Identify which cell holds the provided text, then report its (X, Y) central coordinate. 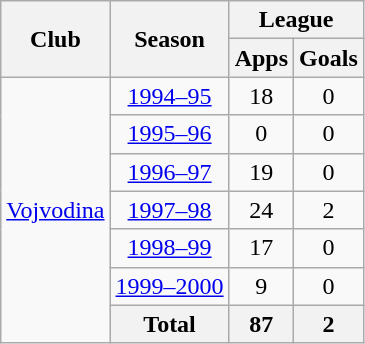
18 (261, 96)
24 (261, 210)
1996–97 (170, 172)
Goals (329, 58)
19 (261, 172)
1997–98 (170, 210)
1995–96 (170, 134)
87 (261, 324)
9 (261, 286)
Vojvodina (56, 210)
1999–2000 (170, 286)
Club (56, 39)
17 (261, 248)
Season (170, 39)
Total (170, 324)
1994–95 (170, 96)
League (296, 20)
1998–99 (170, 248)
Apps (261, 58)
